Extract the [X, Y] coordinate from the center of the cell holding the provided text.  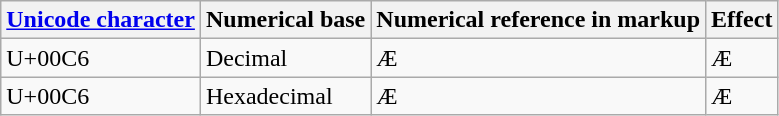
Numerical base [285, 20]
Effect [742, 20]
Decimal [285, 58]
Numerical reference in markup [538, 20]
Unicode character [101, 20]
Hexadecimal [285, 96]
